Find where the given text appears and provide that cell's center as (X, Y) coordinate. 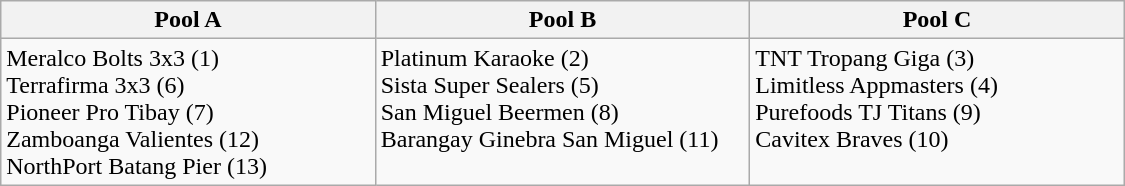
Pool C (938, 20)
Meralco Bolts 3x3 (1) Terrafirma 3x3 (6) Pioneer Pro Tibay (7) Zamboanga Valientes (12) NorthPort Batang Pier (13) (188, 112)
TNT Tropang Giga (3) Limitless Appmasters (4) Purefoods TJ Titans (9) Cavitex Braves (10) (938, 112)
Platinum Karaoke (2) Sista Super Sealers (5) San Miguel Beermen (8) Barangay Ginebra San Miguel (11) (562, 112)
Pool B (562, 20)
Pool A (188, 20)
